Pinpoint the cell where the given text exists, returning its (x, y) midpoint coordinate. 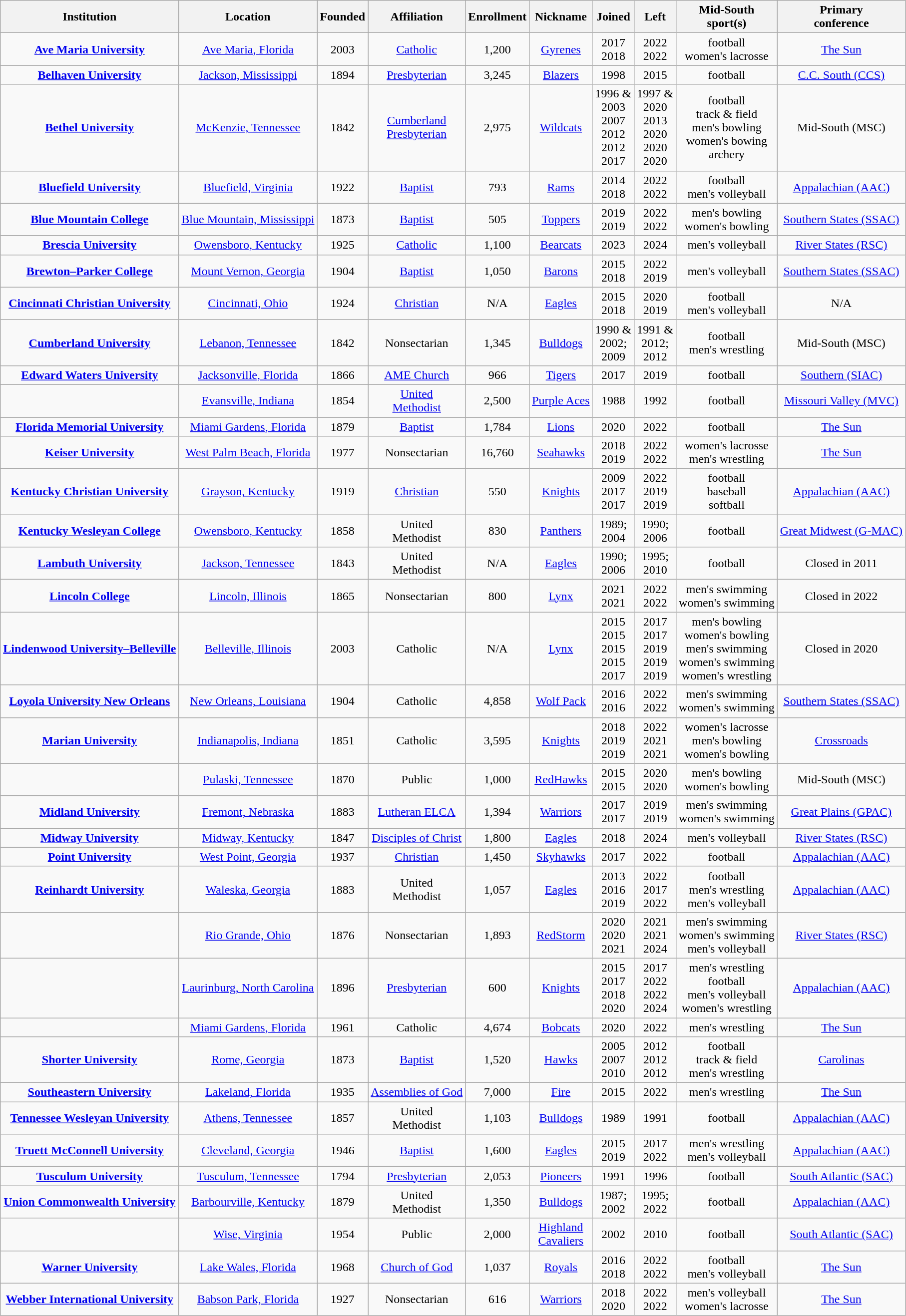
Lebanon, Tennessee (248, 342)
793 (497, 187)
1876 (343, 935)
1857 (343, 1118)
Great Plains (GPAC) (841, 812)
Fremont, Nebraska (248, 812)
1996 &20032007201220122017 (613, 128)
Tennessee Wesleyan University (90, 1118)
men's volleyballwomen's lacrosse (727, 1299)
footballbaseballsoftball (727, 492)
550 (497, 492)
Skyhawks (561, 857)
Lakeland, Florida (248, 1092)
Fire (561, 1092)
20172022 (655, 1150)
Disciples of Christ (417, 838)
Location (248, 17)
1992 (655, 400)
4,858 (497, 701)
footballwomen's lacrosse (727, 49)
Primaryconference (841, 17)
Point University (90, 857)
1,103 (497, 1118)
Blazers (561, 75)
footballmen's wrestling (727, 342)
1843 (343, 563)
2017202220222024 (655, 987)
966 (497, 375)
Closed in 2020 (841, 649)
2023 (613, 245)
202220192019 (655, 492)
Seahawks (561, 452)
Bobcats (561, 1027)
Toppers (561, 220)
Evansville, Indiana (248, 400)
Wildcats (561, 128)
20222019 (655, 271)
Cleveland, Georgia (248, 1150)
616 (497, 1299)
Edward Waters University (90, 375)
1,784 (497, 427)
201320162019 (613, 889)
Rome, Georgia (248, 1060)
Rams (561, 187)
1961 (343, 1027)
McKenzie, Tennessee (248, 128)
1925 (343, 245)
CumberlandPresbyterian (417, 128)
Keiser University (90, 452)
West Point, Georgia (248, 857)
C.C. South (CCS) (841, 75)
Lake Wales, Florida (248, 1267)
1854 (343, 400)
1989 (613, 1118)
1995;2022 (655, 1202)
1894 (343, 75)
Bluefield, Virginia (248, 187)
footballmen's wrestlingmen's volleyball (727, 889)
Midway University (90, 838)
505 (497, 220)
Ave Maria, Florida (248, 49)
202220212021 (655, 740)
Grayson, Kentucky (248, 492)
2015201720182020 (613, 987)
Jackson, Mississippi (248, 75)
Indianapolis, Indiana (248, 740)
Ave Maria University (90, 49)
1794 (343, 1176)
1991 &2012;2012 (655, 342)
Mid-Southsport(s) (727, 17)
Reinhardt University (90, 889)
20202019 (655, 304)
2,000 (497, 1234)
20162016 (613, 701)
20172017 (613, 812)
Waleska, Georgia (248, 889)
Lions (561, 427)
Bluefield University (90, 187)
1,057 (497, 889)
Barons (561, 271)
Shorter University (90, 1060)
3,595 (497, 740)
Assemblies of God (417, 1092)
men's wrestlingmen's volleyball (727, 1150)
Crossroads (841, 740)
2018 (613, 838)
20162018 (613, 1267)
1866 (343, 375)
Blue Mountain College (90, 220)
1924 (343, 304)
New Orleans, Louisiana (248, 701)
Great Midwest (G-MAC) (841, 531)
1847 (343, 838)
women's lacrossemen's wrestling (727, 452)
20202020 (655, 780)
Mount Vernon, Georgia (248, 271)
Kentucky Wesleyan College (90, 531)
1987;2002 (613, 1202)
20212021 (613, 596)
2,975 (497, 128)
men's wrestlingfootballmen's volleyballwomen's wrestling (727, 987)
20142018 (613, 187)
Southern (SIAC) (841, 375)
Kentucky Christian University (90, 492)
20172017201920192019 (655, 649)
West Palm Beach, Florida (248, 452)
Jackson, Tennessee (248, 563)
600 (497, 987)
1989;2004 (613, 531)
1858 (343, 531)
Athens, Tennessee (248, 1118)
Florida Memorial University (90, 427)
1937 (343, 857)
Cincinnati Christian University (90, 304)
Midland University (90, 812)
RedHawks (561, 780)
1,200 (497, 49)
Enrollment (497, 17)
1922 (343, 187)
1,345 (497, 342)
Lincoln, Illinois (248, 596)
200520072010 (613, 1060)
Purple Aces (561, 400)
Brescia University (90, 245)
20182019 (613, 452)
Laurinburg, North Carolina (248, 987)
Marian University (90, 740)
Royals (561, 1267)
1935 (343, 1092)
Bethel University (90, 128)
footballtrack & fieldmen's wrestling (727, 1060)
1995;2010 (655, 563)
women's lacrossemen's bowlingwomen's bowling (727, 740)
Gyrenes (561, 49)
202120212024 (655, 935)
16,760 (497, 452)
2,053 (497, 1176)
Affiliation (417, 17)
200920172017 (613, 492)
1,037 (497, 1267)
men's swimmingwomen's swimmingmen's volleyball (727, 935)
800 (497, 596)
Tigers (561, 375)
Panthers (561, 531)
1,100 (497, 245)
7,000 (497, 1092)
1990 &2002;2009 (613, 342)
Midway, Kentucky (248, 838)
20152015 (613, 780)
1998 (613, 75)
1977 (343, 452)
Cincinnati, Ohio (248, 304)
1968 (343, 1267)
1997 &20202013202020202020 (655, 128)
Closed in 2022 (841, 596)
Left (655, 17)
Missouri Valley (MVC) (841, 400)
Lutheran ELCA (417, 812)
1946 (343, 1150)
20152019 (613, 1150)
Lincoln College (90, 596)
1,050 (497, 271)
1,893 (497, 935)
1954 (343, 1234)
20172018 (613, 49)
Wolf Pack (561, 701)
Pulaski, Tennessee (248, 780)
Joined (613, 17)
Nickname (561, 17)
Church of God (417, 1267)
20182020 (613, 1299)
Pioneers (561, 1176)
2,500 (497, 400)
1,520 (497, 1060)
2002 (613, 1234)
Warner University (90, 1267)
Truett McConnell University (90, 1150)
Barbourville, Kentucky (248, 1202)
men's bowlingwomen's bowlingmen's swimmingwomen's swimmingwomen's wrestling (727, 649)
Southeastern University (90, 1092)
1,800 (497, 838)
2010 (655, 1234)
1927 (343, 1299)
Babson Park, Florida (248, 1299)
Tusculum University (90, 1176)
Brewton–Parker College (90, 271)
1896 (343, 987)
201820192019 (613, 740)
1988 (613, 400)
1870 (343, 780)
Lindenwood University–Belleville (90, 649)
Closed in 2011 (841, 563)
Founded (343, 17)
1996 (655, 1176)
Blue Mountain, Mississippi (248, 220)
Belleville, Illinois (248, 649)
202220172022 (655, 889)
1,350 (497, 1202)
1865 (343, 596)
footballtrack & fieldmen's bowlingwomen's bowingarchery (727, 128)
4,674 (497, 1027)
3,245 (497, 75)
Union Commonwealth University (90, 1202)
201220122012 (655, 1060)
Bearcats (561, 245)
Cumberland University (90, 342)
Loyola University New Orleans (90, 701)
HighlandCavaliers (561, 1234)
2019 (655, 375)
1,450 (497, 857)
Webber International University (90, 1299)
Lambuth University (90, 563)
1,600 (497, 1150)
Institution (90, 17)
Carolinas (841, 1060)
Wise, Virginia (248, 1234)
Jacksonville, Florida (248, 375)
Tusculum, Tennessee (248, 1176)
1919 (343, 492)
Rio Grande, Ohio (248, 935)
1851 (343, 740)
Hawks (561, 1060)
20152015201520152017 (613, 649)
202020202021 (613, 935)
Belhaven University (90, 75)
830 (497, 531)
1,394 (497, 812)
RedStorm (561, 935)
1,000 (497, 780)
AME Church (417, 375)
